For the text-containing cell, return its midpoint in (x, y) coordinate format. 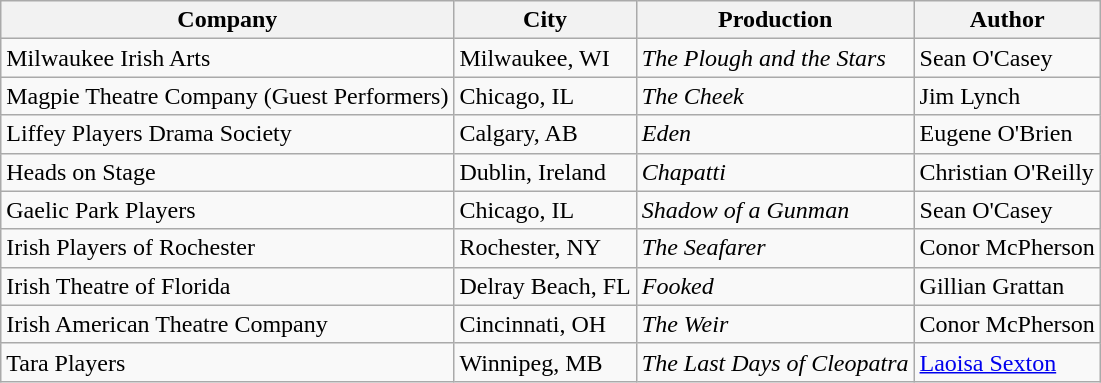
Milwaukee Irish Arts (228, 58)
Jim Lynch (1007, 96)
The Cheek (775, 96)
Company (228, 20)
Liffey Players Drama Society (228, 134)
Milwaukee, WI (545, 58)
Laoisa Sexton (1007, 362)
The Last Days of Cleopatra (775, 362)
Winnipeg, MB (545, 362)
Dublin, Ireland (545, 172)
Eden (775, 134)
Chapatti (775, 172)
Gaelic Park Players (228, 210)
Production (775, 20)
Tara Players (228, 362)
The Weir (775, 324)
Irish Players of Rochester (228, 248)
Heads on Stage (228, 172)
City (545, 20)
The Seafarer (775, 248)
Author (1007, 20)
Rochester, NY (545, 248)
Eugene O'Brien (1007, 134)
Shadow of a Gunman (775, 210)
Irish Theatre of Florida (228, 286)
Delray Beach, FL (545, 286)
Irish American Theatre Company (228, 324)
Calgary, AB (545, 134)
Magpie Theatre Company (Guest Performers) (228, 96)
Cincinnati, OH (545, 324)
The Plough and the Stars (775, 58)
Fooked (775, 286)
Gillian Grattan (1007, 286)
Christian O'Reilly (1007, 172)
